Locate the cell with the specified text and output its (X, Y) center coordinate. 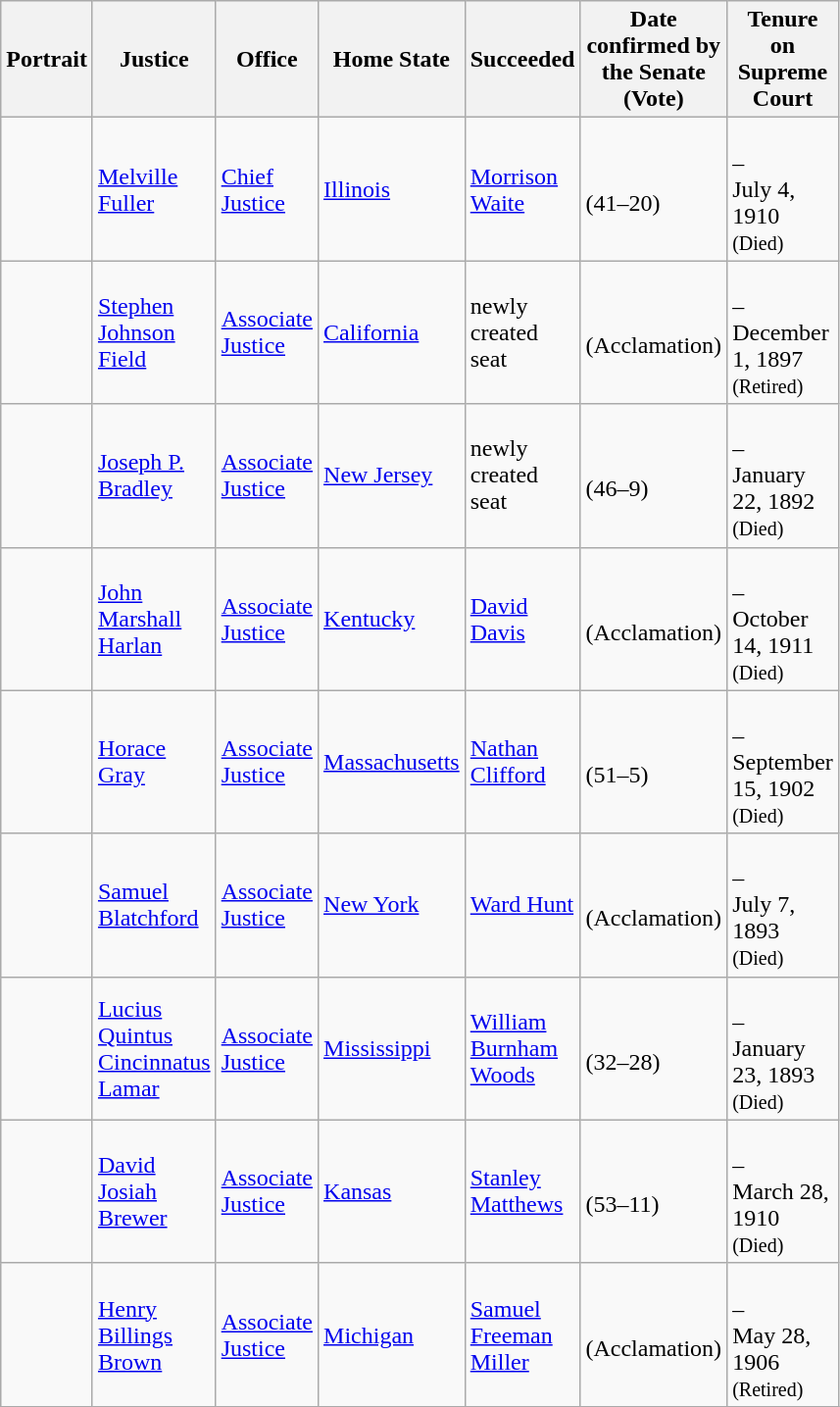
New York (392, 905)
Stephen Johnson Field (154, 332)
–July 7, 1893(Died) (783, 905)
Ward Hunt (522, 905)
Michigan (392, 1334)
Joseph P. Bradley (154, 476)
David Davis (522, 619)
–September 15, 1902(Died) (783, 762)
David Josiah Brewer (154, 1191)
Mississippi (392, 1048)
Horace Gray (154, 762)
New Jersey (392, 476)
–May 28, 1906(Retired) (783, 1334)
(46–9) (654, 476)
Melville Fuller (154, 189)
Kentucky (392, 619)
Succeeded (522, 59)
Samuel Freeman Miller (522, 1334)
Tenure on Supreme Court (783, 59)
Lucius Quintus Cincinnatus Lamar (154, 1048)
Portrait (47, 59)
(41–20) (654, 189)
Office (267, 59)
California (392, 332)
Home State (392, 59)
John Marshall Harlan (154, 619)
Kansas (392, 1191)
–January 23, 1893(Died) (783, 1048)
Illinois (392, 189)
–January 22, 1892(Died) (783, 476)
Henry Billings Brown (154, 1334)
Justice (154, 59)
Morrison Waite (522, 189)
Samuel Blatchford (154, 905)
Date confirmed by the Senate(Vote) (654, 59)
Massachusetts (392, 762)
–October 14, 1911(Died) (783, 619)
(53–11) (654, 1191)
(51–5) (654, 762)
–December 1, 1897(Retired) (783, 332)
Chief Justice (267, 189)
Stanley Matthews (522, 1191)
William Burnham Woods (522, 1048)
–March 28, 1910(Died) (783, 1191)
Nathan Clifford (522, 762)
–July 4, 1910(Died) (783, 189)
(32–28) (654, 1048)
